Extract the (X, Y) coordinate from the center of the cell holding the provided text.  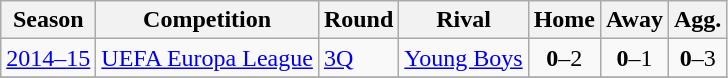
Young Boys (464, 58)
0–3 (697, 58)
3Q (358, 58)
Away (635, 20)
0–2 (564, 58)
Agg. (697, 20)
Competition (208, 20)
2014–15 (48, 58)
Home (564, 20)
Round (358, 20)
0–1 (635, 58)
Season (48, 20)
Rival (464, 20)
UEFA Europa League (208, 58)
